Output the [X, Y] coordinate of the center of the cell containing the given text.  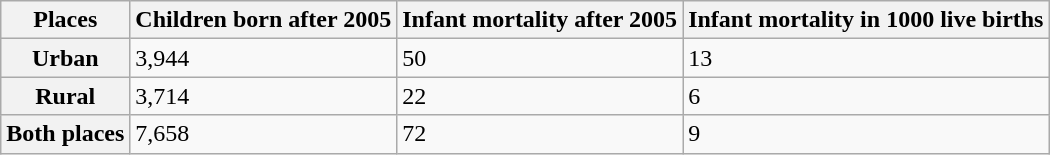
3,714 [264, 96]
Rural [66, 96]
13 [866, 58]
9 [866, 134]
72 [540, 134]
Both places [66, 134]
Infant mortality after 2005 [540, 20]
Infant mortality in 1000 live births [866, 20]
7,658 [264, 134]
Places [66, 20]
3,944 [264, 58]
Children born after 2005 [264, 20]
22 [540, 96]
Urban [66, 58]
6 [866, 96]
50 [540, 58]
